Identify which cell holds the provided text, then report its (x, y) central coordinate. 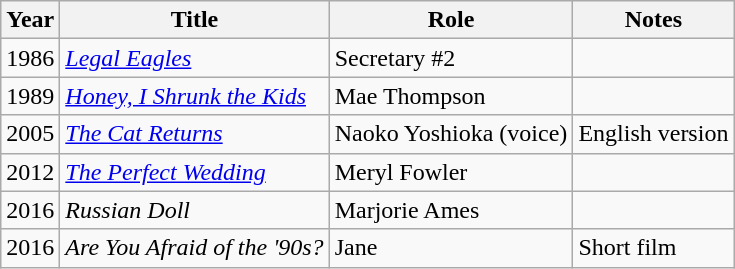
1986 (30, 58)
Are You Afraid of the '90s? (194, 248)
Russian Doll (194, 210)
Honey, I Shrunk the Kids (194, 96)
Secretary #2 (451, 58)
Year (30, 20)
Naoko Yoshioka (voice) (451, 134)
The Cat Returns (194, 134)
1989 (30, 96)
Marjorie Ames (451, 210)
Notes (654, 20)
Mae Thompson (451, 96)
English version (654, 134)
Meryl Fowler (451, 172)
Role (451, 20)
2005 (30, 134)
Title (194, 20)
2012 (30, 172)
Short film (654, 248)
The Perfect Wedding (194, 172)
Legal Eagles (194, 58)
Jane (451, 248)
